Identify which cell holds the provided text, then report its [x, y] central coordinate. 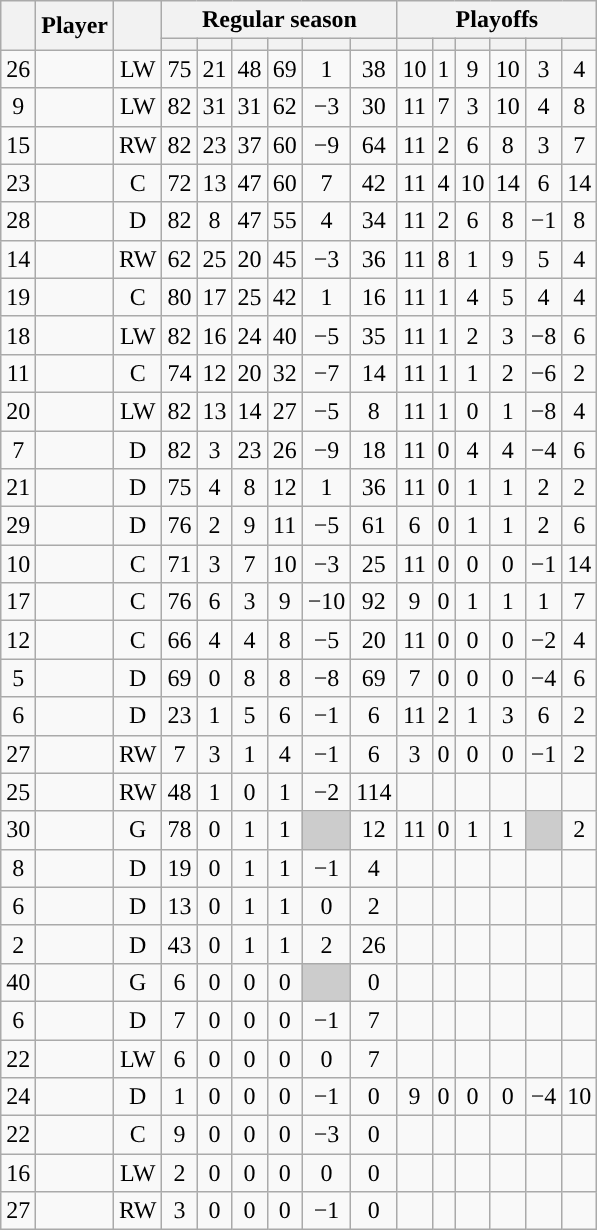
61 [374, 526]
114 [374, 792]
−7 [326, 373]
Regular season [280, 20]
29 [18, 526]
32 [284, 373]
72 [180, 183]
92 [374, 602]
43 [180, 944]
64 [374, 145]
34 [374, 221]
Player [75, 26]
78 [180, 830]
37 [250, 145]
71 [180, 564]
66 [180, 640]
15 [18, 145]
−6 [544, 373]
−10 [326, 602]
Playoffs [497, 20]
80 [180, 297]
35 [374, 335]
55 [284, 221]
38 [374, 69]
45 [284, 259]
28 [18, 221]
74 [180, 373]
